Search for the cell housing the specified text and yield its [x, y] center coordinate. 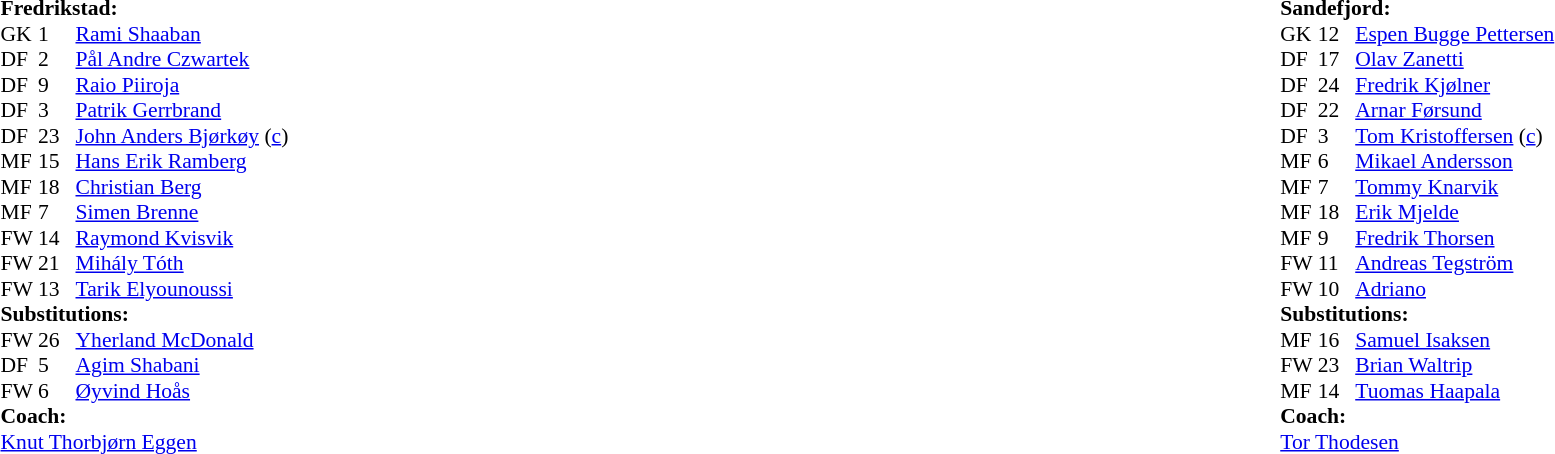
Patrik Gerrbrand [182, 111]
Erik Mjelde [1454, 213]
Brian Waltrip [1454, 365]
Fredrik Thorsen [1454, 238]
Hans Erik Ramberg [182, 161]
Tarik Elyounoussi [182, 289]
Andreas Tegström [1454, 263]
21 [57, 263]
22 [1337, 111]
Arnar Førsund [1454, 111]
11 [1337, 263]
Agim Shabani [182, 365]
Fredrik Kjølner [1454, 85]
Mikael Andersson [1454, 161]
Rami Shaaban [182, 34]
Christian Berg [182, 187]
17 [1337, 59]
Tuomas Haapala [1454, 391]
10 [1337, 289]
Yherland McDonald [182, 340]
Simen Brenne [182, 213]
Raio Piiroja [182, 85]
2 [57, 59]
Mihály Tóth [182, 263]
12 [1337, 34]
Raymond Kvisvik [182, 238]
5 [57, 365]
15 [57, 161]
13 [57, 289]
Tom Kristoffersen (c) [1454, 136]
26 [57, 340]
Adriano [1454, 289]
Pål Andre Czwartek [182, 59]
Tommy Knarvik [1454, 187]
John Anders Bjørkøy (c) [182, 136]
Olav Zanetti [1454, 59]
16 [1337, 340]
1 [57, 34]
24 [1337, 85]
Samuel Isaksen [1454, 340]
Espen Bugge Pettersen [1454, 34]
Øyvind Hoås [182, 391]
